Find where the given text appears and provide that cell's center as [X, Y] coordinate. 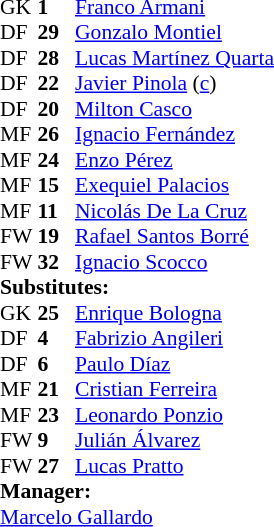
29 [57, 33]
Lucas Pratto [174, 466]
Ignacio Scocco [174, 262]
GK [19, 313]
28 [57, 58]
Ignacio Fernández [174, 135]
23 [57, 415]
15 [57, 185]
Leonardo Ponzio [174, 415]
32 [57, 262]
11 [57, 211]
Julián Álvarez [174, 441]
Milton Casco [174, 109]
Nicolás De La Cruz [174, 211]
Javier Pinola (c) [174, 83]
Rafael Santos Borré [174, 237]
25 [57, 313]
6 [57, 364]
Lucas Martínez Quarta [174, 58]
Exequiel Palacios [174, 185]
Substitutes: [137, 287]
Paulo Díaz [174, 364]
Fabrizio Angileri [174, 339]
Gonzalo Montiel [174, 33]
19 [57, 237]
9 [57, 441]
22 [57, 83]
24 [57, 160]
Manager: [137, 491]
26 [57, 135]
Enrique Bologna [174, 313]
Enzo Pérez [174, 160]
20 [57, 109]
21 [57, 389]
4 [57, 339]
Cristian Ferreira [174, 389]
27 [57, 466]
